Extract the [x, y] coordinate from the center of the cell holding the provided text.  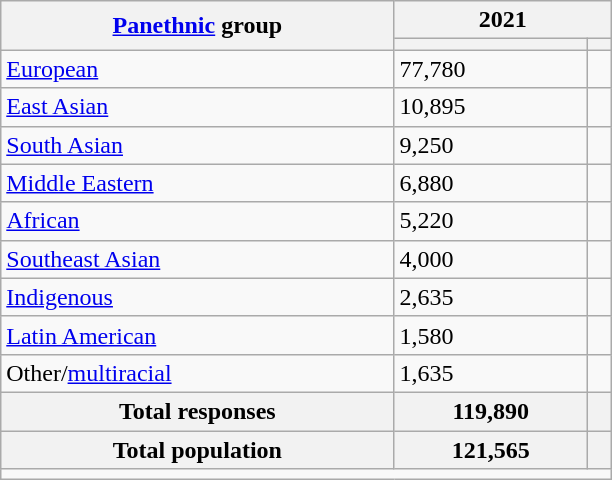
6,880 [491, 183]
Panethnic group [198, 26]
Southeast Asian [198, 259]
119,890 [491, 411]
77,780 [491, 69]
African [198, 221]
Indigenous [198, 297]
1,580 [491, 335]
2021 [503, 20]
1,635 [491, 373]
2,635 [491, 297]
Total responses [198, 411]
10,895 [491, 107]
European [198, 69]
Other/multiracial [198, 373]
Total population [198, 449]
East Asian [198, 107]
South Asian [198, 145]
9,250 [491, 145]
121,565 [491, 449]
Middle Eastern [198, 183]
4,000 [491, 259]
Latin American [198, 335]
5,220 [491, 221]
